Scan for the cell matching the given text and deliver its (x, y) coordinate at center. 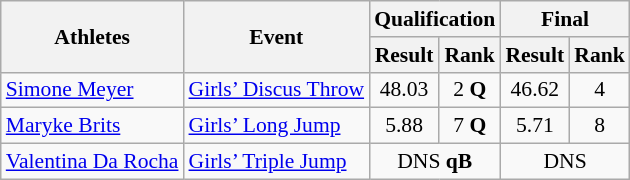
Simone Meyer (92, 90)
5.71 (534, 126)
Event (277, 36)
46.62 (534, 90)
8 (600, 126)
Qualification (434, 19)
7 Q (470, 126)
Girls’ Long Jump (277, 126)
Maryke Brits (92, 126)
2 Q (470, 90)
Girls’ Discus Throw (277, 90)
Girls’ Triple Jump (277, 162)
4 (600, 90)
Valentina Da Rocha (92, 162)
DNS qB (434, 162)
Athletes (92, 36)
5.88 (404, 126)
Final (564, 19)
48.03 (404, 90)
DNS (564, 162)
